Capture the cell that displays the provided text and extract its [x, y] central coordinate. 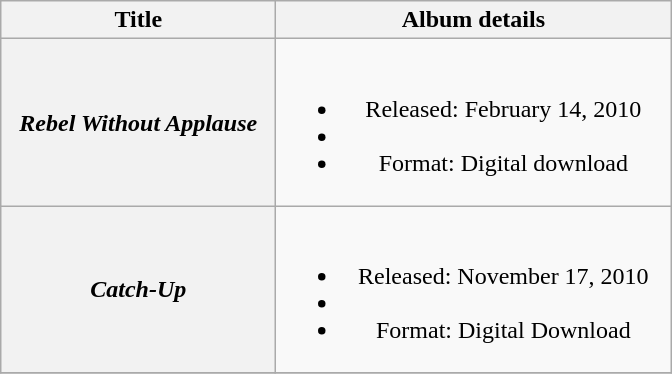
Catch-Up [138, 290]
Rebel Without Applause [138, 122]
Album details [474, 20]
Released: February 14, 2010Format: Digital download [474, 122]
Title [138, 20]
Released: November 17, 2010Format: Digital Download [474, 290]
